Pinpoint the cell where the given text exists, returning its [x, y] midpoint coordinate. 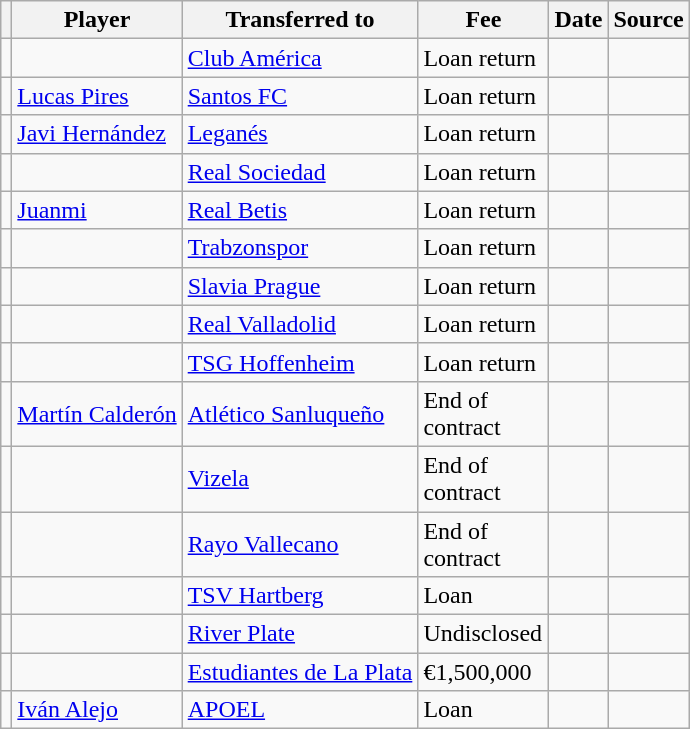
Rayo Vallecano [300, 544]
Source [648, 20]
Real Sociedad [300, 172]
€1,500,000 [484, 672]
Real Valladolid [300, 324]
Vizela [300, 478]
Slavia Prague [300, 286]
Fee [484, 20]
River Plate [300, 634]
Player [97, 20]
Javi Hernández [97, 134]
TSV Hartberg [300, 596]
Date [578, 20]
Leganés [300, 134]
Undisclosed [484, 634]
Club América [300, 58]
TSG Hoffenheim [300, 362]
Atlético Sanluqueño [300, 414]
Iván Alejo [97, 710]
Martín Calderón [97, 414]
Estudiantes de La Plata [300, 672]
Transferred to [300, 20]
Santos FC [300, 96]
Trabzonspor [300, 248]
APOEL [300, 710]
Real Betis [300, 210]
Juanmi [97, 210]
Lucas Pires [97, 96]
